Search for the cell housing the specified text and yield its (x, y) center coordinate. 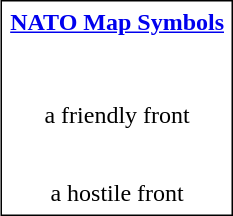
a hostile front (118, 194)
NATO Map Symbols (118, 22)
a friendly front (118, 116)
